For the text-containing cell, return its midpoint in [x, y] coordinate format. 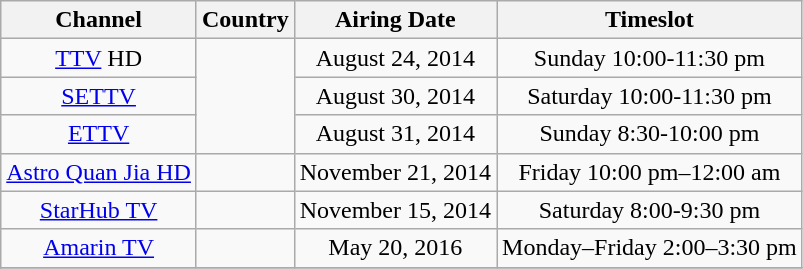
Saturday 10:00-11:30 pm [650, 96]
November 15, 2014 [395, 210]
StarHub TV [99, 210]
August 24, 2014 [395, 58]
May 20, 2016 [395, 248]
SETTV [99, 96]
August 30, 2014 [395, 96]
Airing Date [395, 20]
Channel [99, 20]
Timeslot [650, 20]
Monday–Friday 2:00–3:30 pm [650, 248]
Sunday 8:30-10:00 pm [650, 134]
November 21, 2014 [395, 172]
Amarin TV [99, 248]
ETTV [99, 134]
Astro Quan Jia HD [99, 172]
Saturday 8:00-9:30 pm [650, 210]
Friday 10:00 pm–12:00 am [650, 172]
Sunday 10:00-11:30 pm [650, 58]
Country [245, 20]
TTV HD [99, 58]
August 31, 2014 [395, 134]
